Capture the cell that displays the provided text and extract its (x, y) central coordinate. 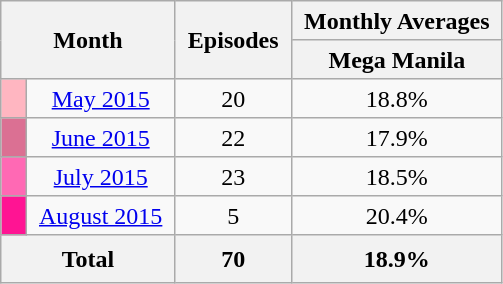
18.8% (396, 98)
June 2015 (100, 138)
70 (233, 260)
5 (233, 216)
20 (233, 98)
Total (88, 260)
Mega Manila (396, 60)
Episodes (233, 40)
23 (233, 176)
May 2015 (100, 98)
22 (233, 138)
20.4% (396, 216)
18.5% (396, 176)
18.9% (396, 260)
Monthly Averages (396, 20)
17.9% (396, 138)
August 2015 (100, 216)
Month (88, 40)
July 2015 (100, 176)
